Return [X, Y] of the center of cell containing provided text 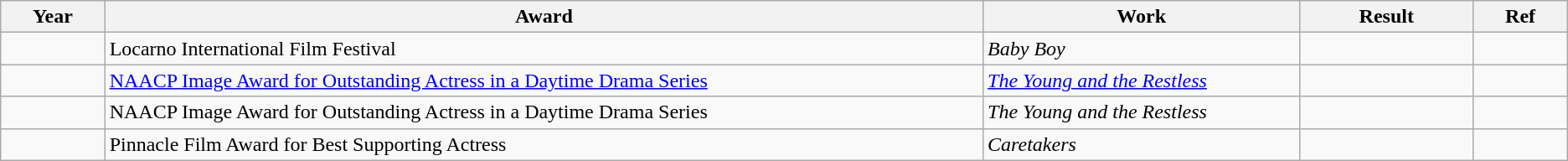
Caretakers [1142, 144]
Work [1142, 17]
Year [53, 17]
Pinnacle Film Award for Best Supporting Actress [544, 144]
Award [544, 17]
Ref [1520, 17]
Baby Boy [1142, 49]
Locarno International Film Festival [544, 49]
Result [1387, 17]
